Detect which cell encompasses the target text, then output its [X, Y] center coordinate. 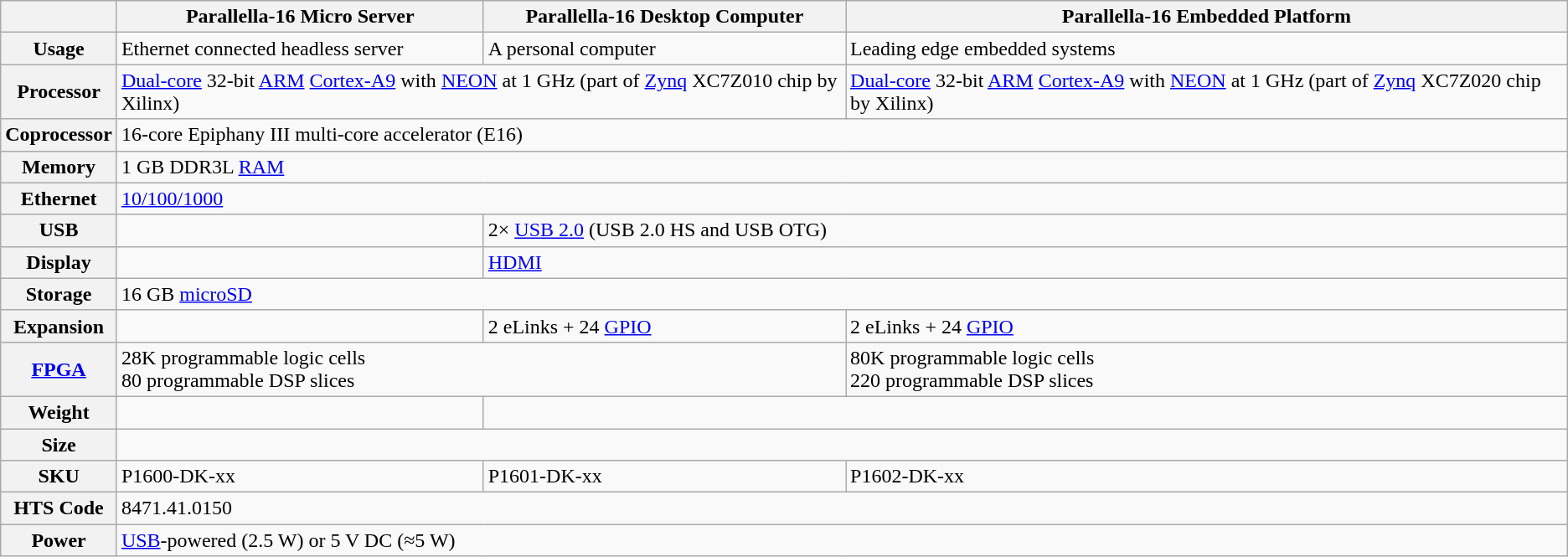
2× USB 2.0 (USB 2.0 HS and USB OTG) [1025, 230]
Size [59, 445]
Display [59, 262]
P1601-DK-xx [664, 477]
Expansion [59, 326]
Weight [59, 412]
Parallella-16 Desktop Computer [664, 17]
HTS Code [59, 508]
Ethernet [59, 199]
80K programmable logic cells220 programmable DSP slices [1207, 369]
Coprocessor [59, 135]
SKU [59, 477]
Storage [59, 294]
28K programmable logic cells80 programmable DSP slices [481, 369]
P1602-DK-xx [1207, 477]
10/100/1000 [842, 199]
Dual-core 32-bit ARM Cortex-A9 with NEON at 1 GHz (part of Zynq XC7Z020 chip by Xilinx) [1207, 92]
Leading edge embedded systems [1207, 49]
Memory [59, 167]
FPGA [59, 369]
Ethernet connected headless server [300, 49]
Dual-core 32-bit ARM Cortex-A9 with NEON at 1 GHz (part of Zynq XC7Z010 chip by Xilinx) [481, 92]
Usage [59, 49]
16-core Epiphany III multi-core accelerator (E16) [842, 135]
A personal computer [664, 49]
1 GB DDR3L RAM [842, 167]
Processor [59, 92]
P1600-DK-xx [300, 477]
Power [59, 540]
Parallella-16 Embedded Platform [1207, 17]
Parallella-16 Micro Server [300, 17]
8471.41.0150 [842, 508]
USB [59, 230]
16 GB microSD [842, 294]
USB-powered (2.5 W) or 5 V DC (≈5 W) [842, 540]
HDMI [1025, 262]
